Scan for the cell matching the given text and deliver its (x, y) coordinate at center. 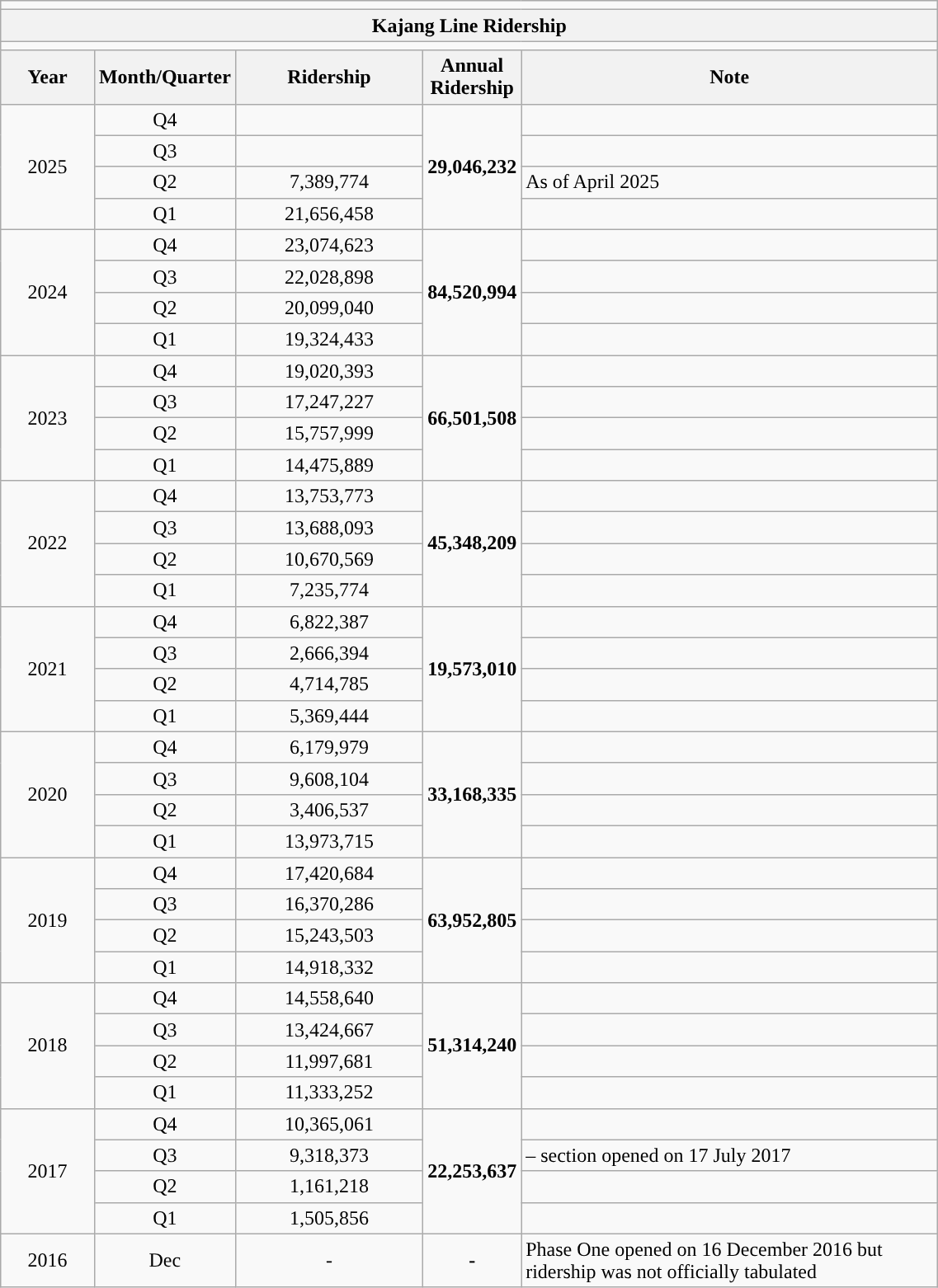
1,161,218 (328, 1187)
19,020,393 (328, 370)
22,253,637 (472, 1171)
2017 (48, 1171)
14,558,640 (328, 999)
14,475,889 (328, 465)
Annual Ridership (472, 78)
84,520,994 (472, 292)
10,670,569 (328, 559)
7,389,774 (328, 182)
Note (729, 78)
22,028,898 (328, 276)
17,247,227 (328, 402)
6,822,387 (328, 622)
16,370,286 (328, 905)
2021 (48, 669)
9,608,104 (328, 778)
66,501,508 (472, 417)
Dec (165, 1260)
5,369,444 (328, 716)
7,235,774 (328, 590)
As of April 2025 (729, 182)
Kajang Line Ridership (469, 26)
15,243,503 (328, 936)
21,656,458 (328, 214)
Phase One opened on 16 December 2016 but ridership was not officially tabulated (729, 1260)
11,997,681 (328, 1061)
2018 (48, 1046)
45,348,209 (472, 543)
14,918,332 (328, 967)
2023 (48, 417)
9,318,373 (328, 1155)
51,314,240 (472, 1046)
6,179,979 (328, 747)
2019 (48, 920)
23,074,623 (328, 245)
13,424,667 (328, 1030)
Ridership (328, 78)
19,573,010 (472, 669)
13,753,773 (328, 496)
3,406,537 (328, 810)
2020 (48, 794)
33,168,335 (472, 794)
10,365,061 (328, 1124)
2025 (48, 167)
2022 (48, 543)
13,973,715 (328, 841)
Year (48, 78)
13,688,093 (328, 528)
20,099,040 (328, 308)
1,505,856 (328, 1218)
2016 (48, 1260)
11,333,252 (328, 1093)
29,046,232 (472, 167)
15,757,999 (328, 434)
2,666,394 (328, 653)
2024 (48, 292)
19,324,433 (328, 339)
Month/Quarter (165, 78)
63,952,805 (472, 920)
4,714,785 (328, 684)
– section opened on 17 July 2017 (729, 1155)
17,420,684 (328, 873)
